Pinpoint the cell where the given text exists, returning its (x, y) midpoint coordinate. 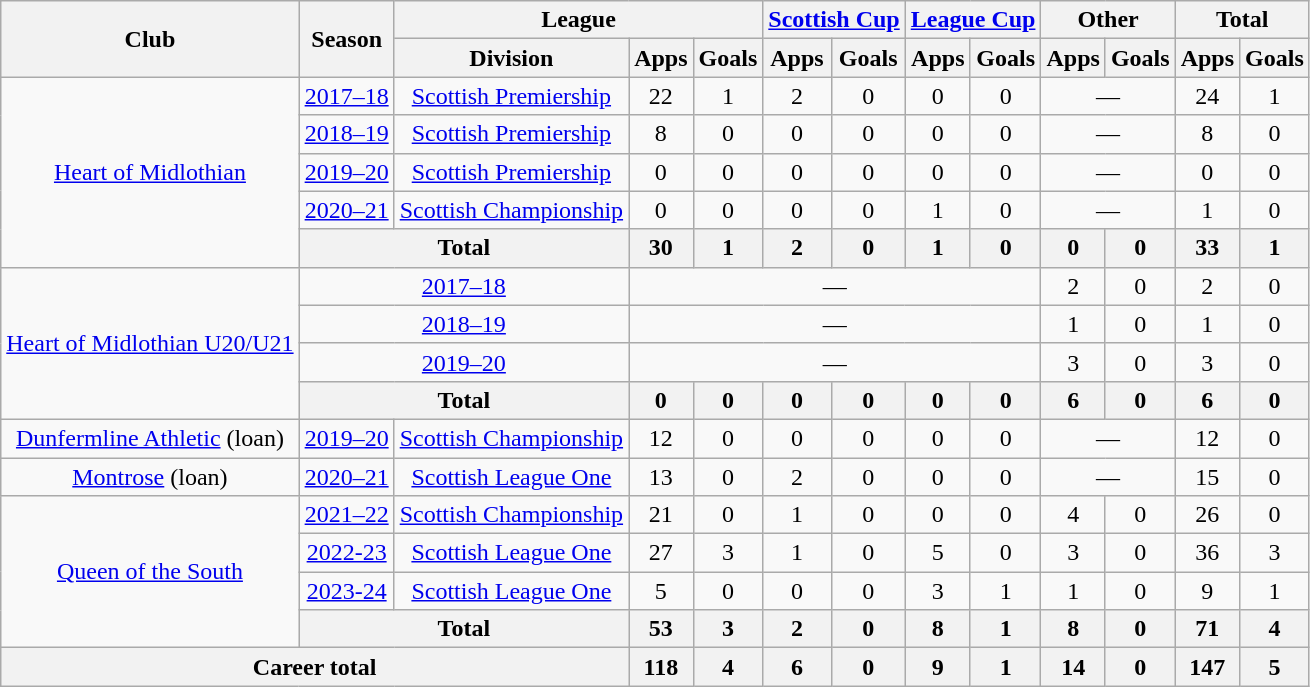
League Cup (973, 20)
Scottish Cup (834, 20)
Montrose (loan) (150, 477)
Heart of Midlothian U20/U21 (150, 343)
21 (661, 515)
League (578, 20)
2023-24 (346, 591)
15 (1207, 477)
2021–22 (346, 515)
53 (661, 629)
26 (1207, 515)
71 (1207, 629)
Other (1108, 20)
14 (1073, 667)
Dunfermline Athletic (loan) (150, 438)
30 (661, 248)
13 (661, 477)
147 (1207, 667)
22 (661, 96)
Club (150, 39)
Season (346, 39)
Heart of Midlothian (150, 172)
27 (661, 553)
24 (1207, 96)
33 (1207, 248)
118 (661, 667)
2022-23 (346, 553)
Queen of the South (150, 572)
36 (1207, 553)
Career total (315, 667)
Division (511, 58)
